Determine the [X, Y] coordinate at the center of the cell enclosing the given text.  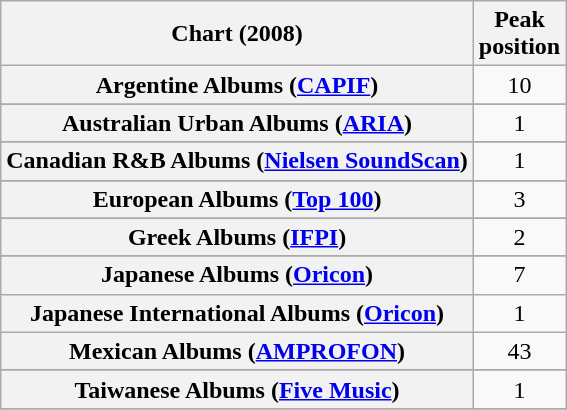
Argentine Albums (CAPIF) [238, 85]
Japanese Albums (Oricon) [238, 275]
Mexican Albums (AMPROFON) [238, 351]
Peakposition [519, 34]
3 [519, 199]
Greek Albums (IFPI) [238, 237]
Taiwanese Albums (Five Music) [238, 389]
7 [519, 275]
Canadian R&B Albums (Nielsen SoundScan) [238, 161]
10 [519, 85]
Japanese International Albums (Oricon) [238, 313]
Chart (2008) [238, 34]
43 [519, 351]
European Albums (Top 100) [238, 199]
2 [519, 237]
Australian Urban Albums (ARIA) [238, 123]
